Provide the [x, y] coordinate of the cell's center where the given text is located.  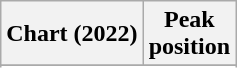
Peakposition [189, 34]
Chart (2022) [72, 34]
